Provide the [x, y] coordinate of the cell's center where the given text is located.  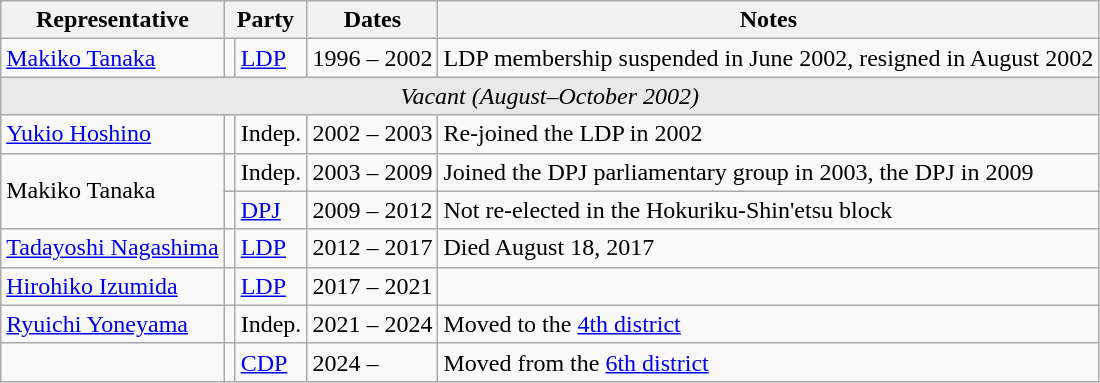
1996 – 2002 [372, 58]
Ryuichi Yoneyama [112, 324]
2003 – 2009 [372, 172]
Moved to the 4th district [768, 324]
Joined the DPJ parliamentary group in 2003, the DPJ in 2009 [768, 172]
2002 – 2003 [372, 134]
Hirohiko Izumida [112, 286]
DPJ [271, 210]
Died August 18, 2017 [768, 248]
2017 – 2021 [372, 286]
Not re-elected in the Hokuriku-Shin'etsu block [768, 210]
Re-joined the LDP in 2002 [768, 134]
Dates [372, 20]
2024 – [372, 362]
2012 – 2017 [372, 248]
LDP membership suspended in June 2002, resigned in August 2002 [768, 58]
2021 – 2024 [372, 324]
Notes [768, 20]
2009 – 2012 [372, 210]
Party [266, 20]
CDP [271, 362]
Yukio Hoshino [112, 134]
Moved from the 6th district [768, 362]
Representative [112, 20]
Vacant (August–October 2002) [550, 96]
Tadayoshi Nagashima [112, 248]
